Provide the [X, Y] coordinate of the cell's center where the given text is located.  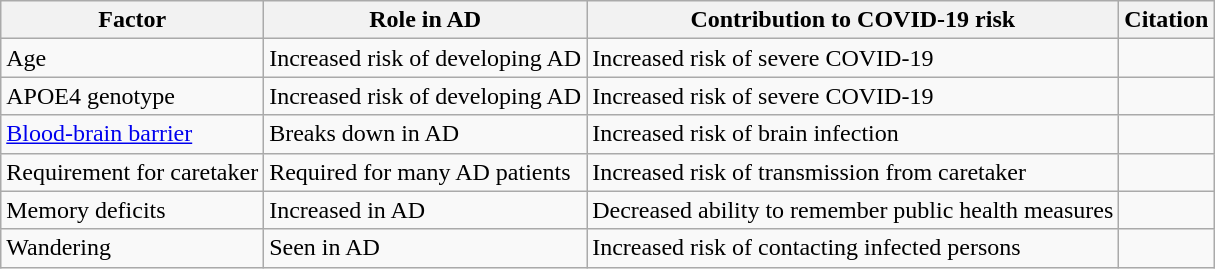
Factor [132, 20]
Increased risk of brain infection [853, 134]
Wandering [132, 248]
Seen in AD [426, 248]
APOE4 genotype [132, 96]
Citation [1166, 20]
Blood-brain barrier [132, 134]
Memory deficits [132, 210]
Breaks down in AD [426, 134]
Role in AD [426, 20]
Decreased ability to remember public health measures [853, 210]
Increased in AD [426, 210]
Requirement for caretaker [132, 172]
Contribution to COVID-19 risk [853, 20]
Increased risk of contacting infected persons [853, 248]
Increased risk of transmission from caretaker [853, 172]
Age [132, 58]
Required for many AD patients [426, 172]
